For the text-containing cell, return its midpoint in [x, y] coordinate format. 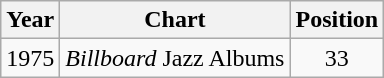
Chart [175, 20]
Position [337, 20]
Year [30, 20]
1975 [30, 58]
Billboard Jazz Albums [175, 58]
33 [337, 58]
